Provide the [X, Y] coordinate of the cell's center where the given text is located.  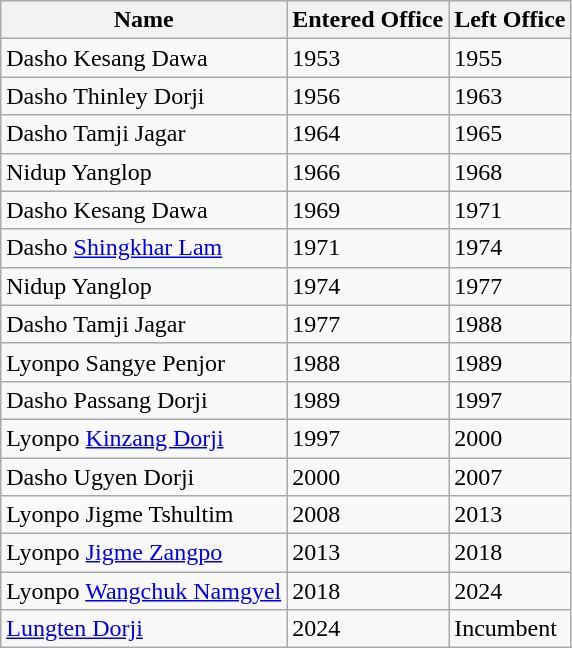
1964 [368, 134]
1953 [368, 58]
Lyonpo Sangye Penjor [144, 362]
Left Office [510, 20]
Dasho Passang Dorji [144, 400]
Lyonpo Jigme Zangpo [144, 553]
Name [144, 20]
1963 [510, 96]
2007 [510, 477]
1965 [510, 134]
Dasho Ugyen Dorji [144, 477]
Lyonpo Kinzang Dorji [144, 438]
1955 [510, 58]
Dasho Shingkhar Lam [144, 248]
1956 [368, 96]
Dasho Thinley Dorji [144, 96]
1969 [368, 210]
Entered Office [368, 20]
Incumbent [510, 629]
1968 [510, 172]
Lyonpo Jigme Tshultim [144, 515]
Lungten Dorji [144, 629]
2008 [368, 515]
1966 [368, 172]
Lyonpo Wangchuk Namgyel [144, 591]
